Output the (X, Y) coordinate of the center of the cell containing the given text.  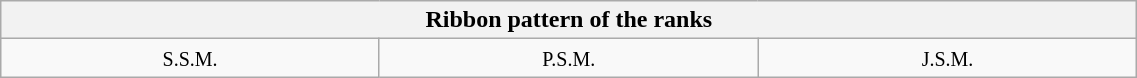
Ribbon pattern of the ranks (569, 20)
S.S.M. (190, 58)
J.S.M. (948, 58)
P.S.M. (568, 58)
